Search for the cell housing the specified text and yield its (x, y) center coordinate. 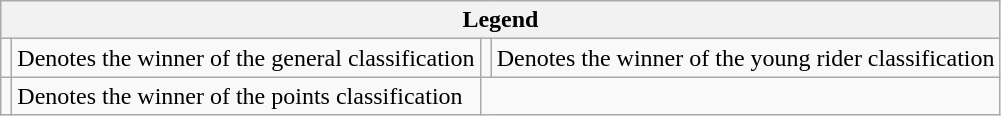
Legend (500, 20)
Denotes the winner of the young rider classification (746, 58)
Denotes the winner of the general classification (246, 58)
Denotes the winner of the points classification (246, 96)
